Provide the (X, Y) coordinate of the cell's center where the given text is located.  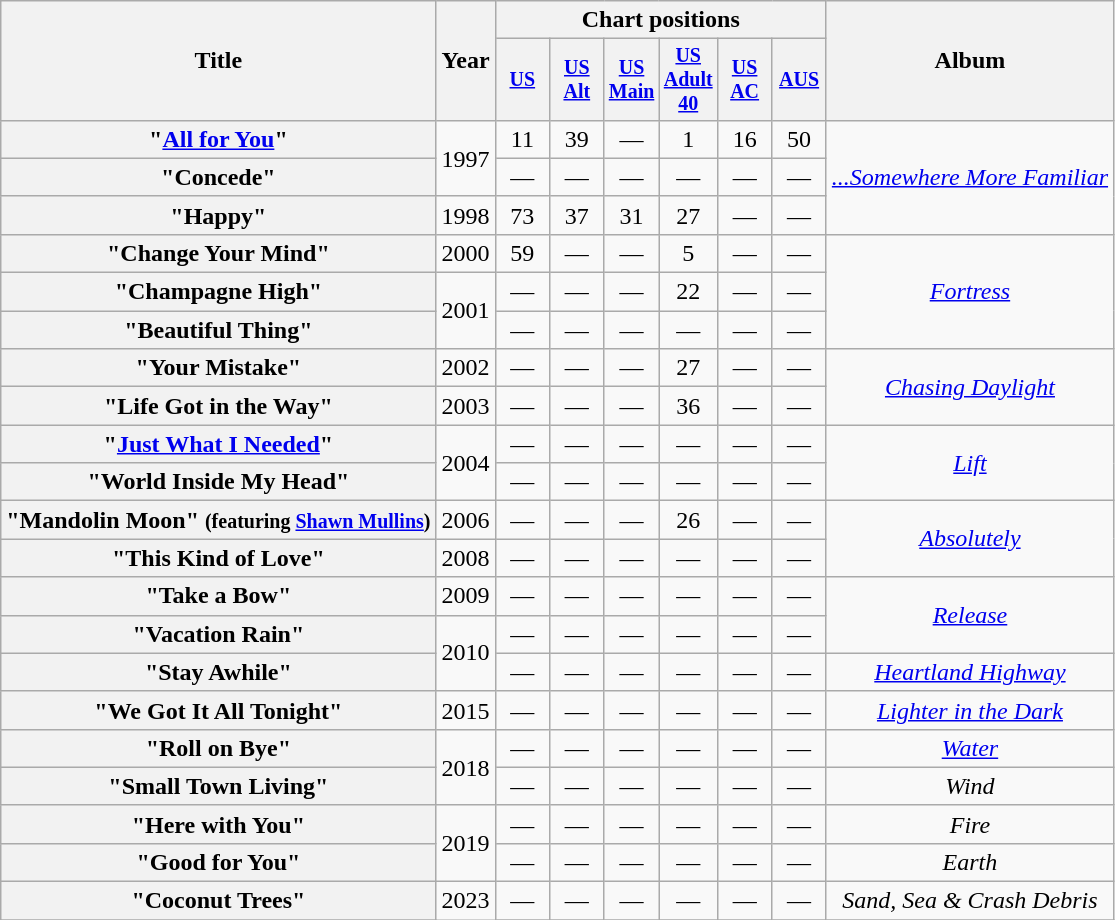
26 (688, 520)
"Coconut Trees" (218, 901)
2006 (466, 520)
16 (744, 139)
"Concede" (218, 177)
2002 (466, 368)
"Stay Awhile" (218, 672)
2023 (466, 901)
Lighter in the Dark (970, 710)
Fortress (970, 291)
50 (799, 139)
2003 (466, 406)
2019 (466, 843)
37 (577, 215)
Water (970, 748)
"Life Got in the Way" (218, 406)
"Take a Bow" (218, 596)
Absolutely (970, 539)
11 (522, 139)
US (522, 80)
2001 (466, 311)
Earth (970, 862)
"Just What I Needed" (218, 444)
Chart positions (660, 20)
39 (577, 139)
"Good for You" (218, 862)
Release (970, 615)
2004 (466, 463)
"Small Town Living" (218, 786)
5 (688, 253)
"All for You" (218, 139)
Fire (970, 824)
US Adult 40 (688, 80)
US Main (632, 80)
31 (632, 215)
"We Got It All Tonight" (218, 710)
"Roll on Bye" (218, 748)
"Beautiful Thing" (218, 330)
US AC (744, 80)
22 (688, 292)
US Alt (577, 80)
59 (522, 253)
"World Inside My Head" (218, 482)
1998 (466, 215)
"This Kind of Love" (218, 558)
1 (688, 139)
73 (522, 215)
...Somewhere More Familiar (970, 177)
2009 (466, 596)
Heartland Highway (970, 672)
1997 (466, 158)
2000 (466, 253)
"Happy" (218, 215)
Title (218, 61)
2018 (466, 767)
Album (970, 61)
2008 (466, 558)
36 (688, 406)
2010 (466, 653)
"Your Mistake" (218, 368)
2015 (466, 710)
"Vacation Rain" (218, 634)
Lift (970, 463)
"Champagne High" (218, 292)
AUS (799, 80)
Year (466, 61)
"Mandolin Moon" (featuring Shawn Mullins) (218, 520)
Sand, Sea & Crash Debris (970, 901)
Wind (970, 786)
Chasing Daylight (970, 387)
"Here with You" (218, 824)
"Change Your Mind" (218, 253)
